Return (X, Y) of the center of cell containing provided text 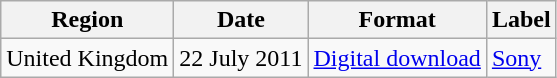
Digital download (397, 58)
Date (241, 20)
Region (88, 20)
United Kingdom (88, 58)
22 July 2011 (241, 58)
Format (397, 20)
Label (521, 20)
Sony (521, 58)
